Return [X, Y] of the center of cell containing provided text 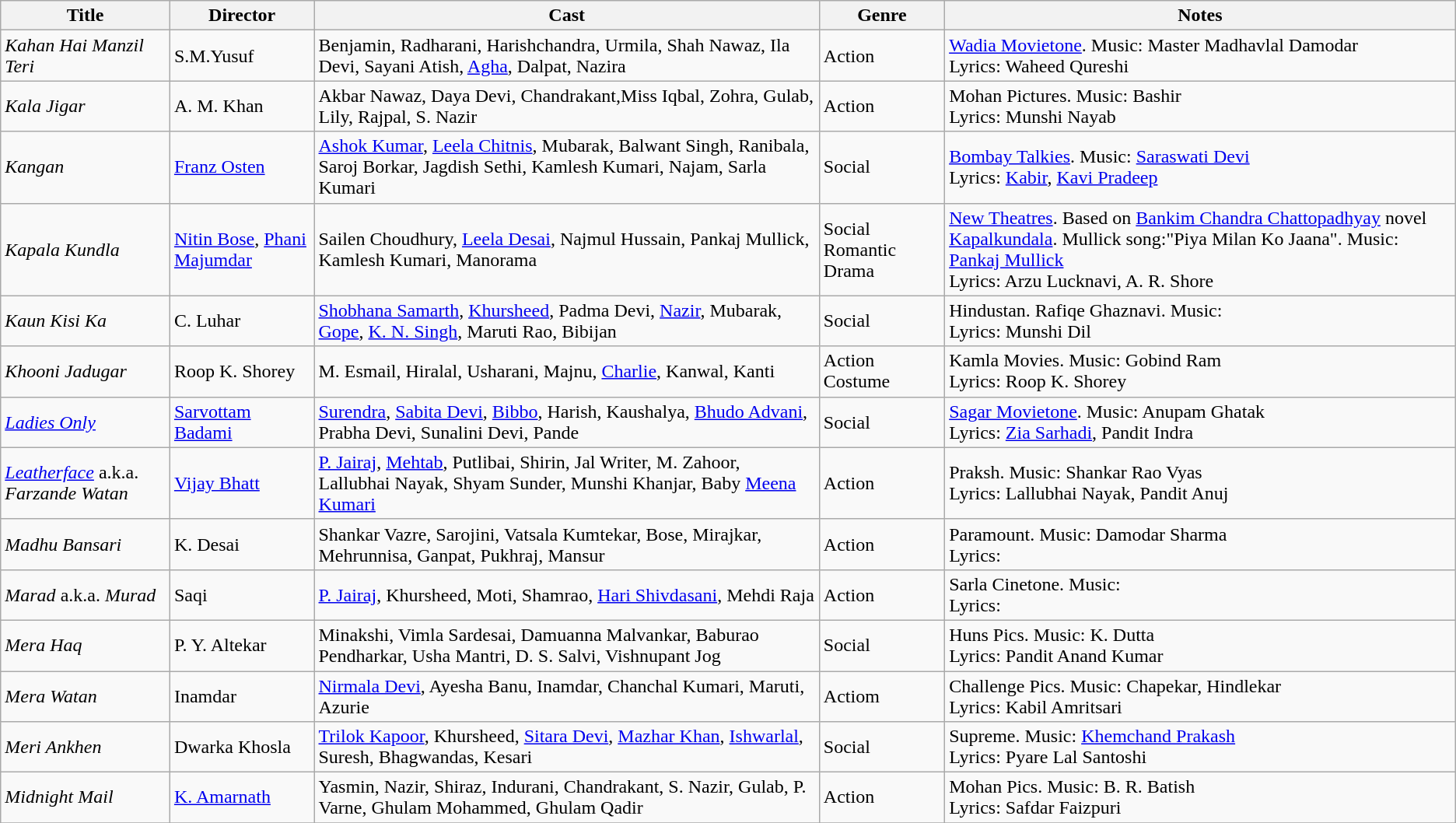
Supreme. Music: Khemchand PrakashLyrics: Pyare Lal Santoshi [1201, 747]
Director [242, 16]
Dwarka Khosla [242, 747]
Mera Watan [86, 695]
Saqi [242, 594]
C. Luhar [242, 320]
Nirmala Devi, Ayesha Banu, Inamdar, Chanchal Kumari, Maruti, Azurie [566, 695]
Nitin Bose, Phani Majumdar [242, 249]
Hindustan. Rafiqe Ghaznavi. Music: Lyrics: Munshi Dil [1201, 320]
Kapala Kundla [86, 249]
Yasmin, Nazir, Shiraz, Indurani, Chandrakant, S. Nazir, Gulab, P. Varne, Ghulam Mohammed, Ghulam Qadir [566, 798]
Cast [566, 16]
Sagar Movietone. Music: Anupam GhatakLyrics: Zia Sarhadi, Pandit Indra [1201, 422]
Trilok Kapoor, Khursheed, Sitara Devi, Mazhar Khan, Ishwarlal, Suresh, Bhagwandas, Kesari [566, 747]
Roop K. Shorey [242, 372]
Vijay Bhatt [242, 483]
Kahan Hai Manzil Teri [86, 56]
Marad a.k.a. Murad [86, 594]
Shankar Vazre, Sarojini, Vatsala Kumtekar, Bose, Mirajkar, Mehrunnisa, Ganpat, Pukhraj, Mansur [566, 545]
Ladies Only [86, 422]
Wadia Movietone. Music: Master Madhavlal DamodarLyrics: Waheed Qureshi [1201, 56]
A. M. Khan [242, 106]
Minakshi, Vimla Sardesai, Damuanna Malvankar, Baburao Pendharkar, Usha Mantri, D. S. Salvi, Vishnupant Jog [566, 646]
Mohan Pictures. Music: BashirLyrics: Munshi Nayab [1201, 106]
Title [86, 16]
K. Amarnath [242, 798]
Action Costume [882, 372]
Kangan [86, 167]
Genre [882, 16]
Bombay Talkies. Music: Saraswati DeviLyrics: Kabir, Kavi Pradeep [1201, 167]
P. Y. Altekar [242, 646]
Praksh. Music: Shankar Rao VyasLyrics: Lallubhai Nayak, Pandit Anuj [1201, 483]
Sarla Cinetone. Music: Lyrics: [1201, 594]
Khooni Jadugar [86, 372]
Social Romantic Drama [882, 249]
Akbar Nawaz, Daya Devi, Chandrakant,Miss Iqbal, Zohra, Gulab, Lily, Rajpal, S. Nazir [566, 106]
Sailen Choudhury, Leela Desai, Najmul Hussain, Pankaj Mullick, Kamlesh Kumari, Manorama [566, 249]
K. Desai [242, 545]
Challenge Pics. Music: Chapekar, HindlekarLyrics: Kabil Amritsari [1201, 695]
Mohan Pics. Music: B. R. BatishLyrics: Safdar Faizpuri [1201, 798]
Midnight Mail [86, 798]
Mera Haq [86, 646]
S.M.Yusuf [242, 56]
Kaun Kisi Ka [86, 320]
Notes [1201, 16]
Leatherface a.k.a. Farzande Watan [86, 483]
Franz Osten [242, 167]
Actiom [882, 695]
Shobhana Samarth, Khursheed, Padma Devi, Nazir, Mubarak, Gope, K. N. Singh, Maruti Rao, Bibijan [566, 320]
Madhu Bansari [86, 545]
Huns Pics. Music: K. DuttaLyrics: Pandit Anand Kumar [1201, 646]
Ashok Kumar, Leela Chitnis, Mubarak, Balwant Singh, Ranibala, Saroj Borkar, Jagdish Sethi, Kamlesh Kumari, Najam, Sarla Kumari [566, 167]
Benjamin, Radharani, Harishchandra, Urmila, Shah Nawaz, Ila Devi, Sayani Atish, Agha, Dalpat, Nazira [566, 56]
Kamla Movies. Music: Gobind RamLyrics: Roop K. Shorey [1201, 372]
Sarvottam Badami [242, 422]
Paramount. Music: Damodar SharmaLyrics: [1201, 545]
M. Esmail, Hiralal, Usharani, Majnu, Charlie, Kanwal, Kanti [566, 372]
P. Jairaj, Khursheed, Moti, Shamrao, Hari Shivdasani, Mehdi Raja [566, 594]
Surendra, Sabita Devi, Bibbo, Harish, Kaushalya, Bhudo Advani, Prabha Devi, Sunalini Devi, Pande [566, 422]
Meri Ankhen [86, 747]
Kala Jigar [86, 106]
P. Jairaj, Mehtab, Putlibai, Shirin, Jal Writer, M. Zahoor, Lallubhai Nayak, Shyam Sunder, Munshi Khanjar, Baby Meena Kumari [566, 483]
Inamdar [242, 695]
